Return (X, Y) of the center of cell containing provided text 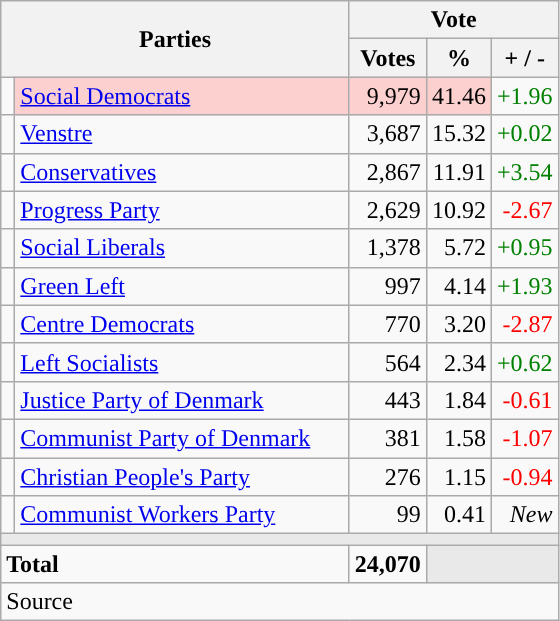
Conservatives (182, 172)
2,629 (388, 210)
+0.95 (524, 248)
-2.67 (524, 210)
Votes (388, 58)
381 (388, 438)
-2.87 (524, 324)
2,867 (388, 172)
Venstre (182, 134)
+3.54 (524, 172)
+1.96 (524, 96)
99 (388, 515)
% (458, 58)
Total (176, 564)
11.91 (458, 172)
1,378 (388, 248)
3.20 (458, 324)
443 (388, 400)
+ / - (524, 58)
1.15 (458, 477)
276 (388, 477)
Christian People's Party (182, 477)
15.32 (458, 134)
Vote (454, 20)
-0.61 (524, 400)
Left Socialists (182, 362)
9,979 (388, 96)
-1.07 (524, 438)
New (524, 515)
Justice Party of Denmark (182, 400)
Parties (176, 39)
4.14 (458, 286)
2.34 (458, 362)
Communist Party of Denmark (182, 438)
Centre Democrats (182, 324)
0.41 (458, 515)
Communist Workers Party (182, 515)
-0.94 (524, 477)
564 (388, 362)
41.46 (458, 96)
Progress Party (182, 210)
+0.62 (524, 362)
Green Left (182, 286)
997 (388, 286)
Social Democrats (182, 96)
Social Liberals (182, 248)
5.72 (458, 248)
3,687 (388, 134)
1.58 (458, 438)
770 (388, 324)
24,070 (388, 564)
Source (280, 602)
+0.02 (524, 134)
10.92 (458, 210)
1.84 (458, 400)
+1.93 (524, 286)
